For the text-containing cell, return its midpoint in [X, Y] coordinate format. 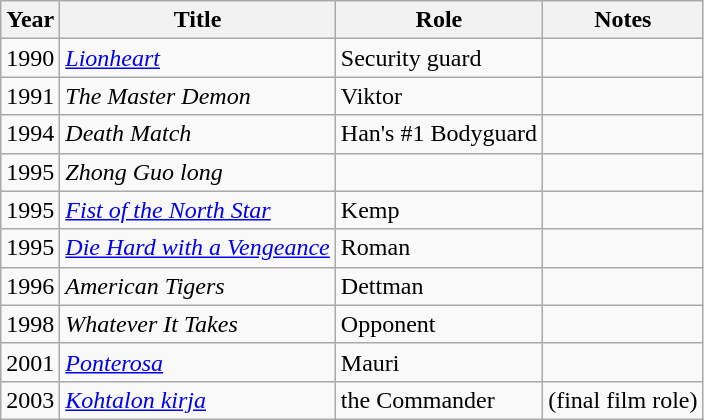
Whatever It Takes [198, 324]
Dettman [438, 286]
1998 [30, 324]
Notes [623, 20]
1994 [30, 134]
American Tigers [198, 286]
1990 [30, 58]
Lionheart [198, 58]
Han's #1 Bodyguard [438, 134]
the Commander [438, 400]
The Master Demon [198, 96]
Title [198, 20]
2001 [30, 362]
Year [30, 20]
Roman [438, 248]
Die Hard with a Vengeance [198, 248]
(final film role) [623, 400]
1991 [30, 96]
Death Match [198, 134]
Role [438, 20]
Security guard [438, 58]
1996 [30, 286]
Fist of the North Star [198, 210]
Zhong Guo long [198, 172]
Kemp [438, 210]
Ponterosa [198, 362]
Viktor [438, 96]
Kohtalon kirja [198, 400]
Opponent [438, 324]
2003 [30, 400]
Mauri [438, 362]
